For the text-containing cell, return its midpoint in [x, y] coordinate format. 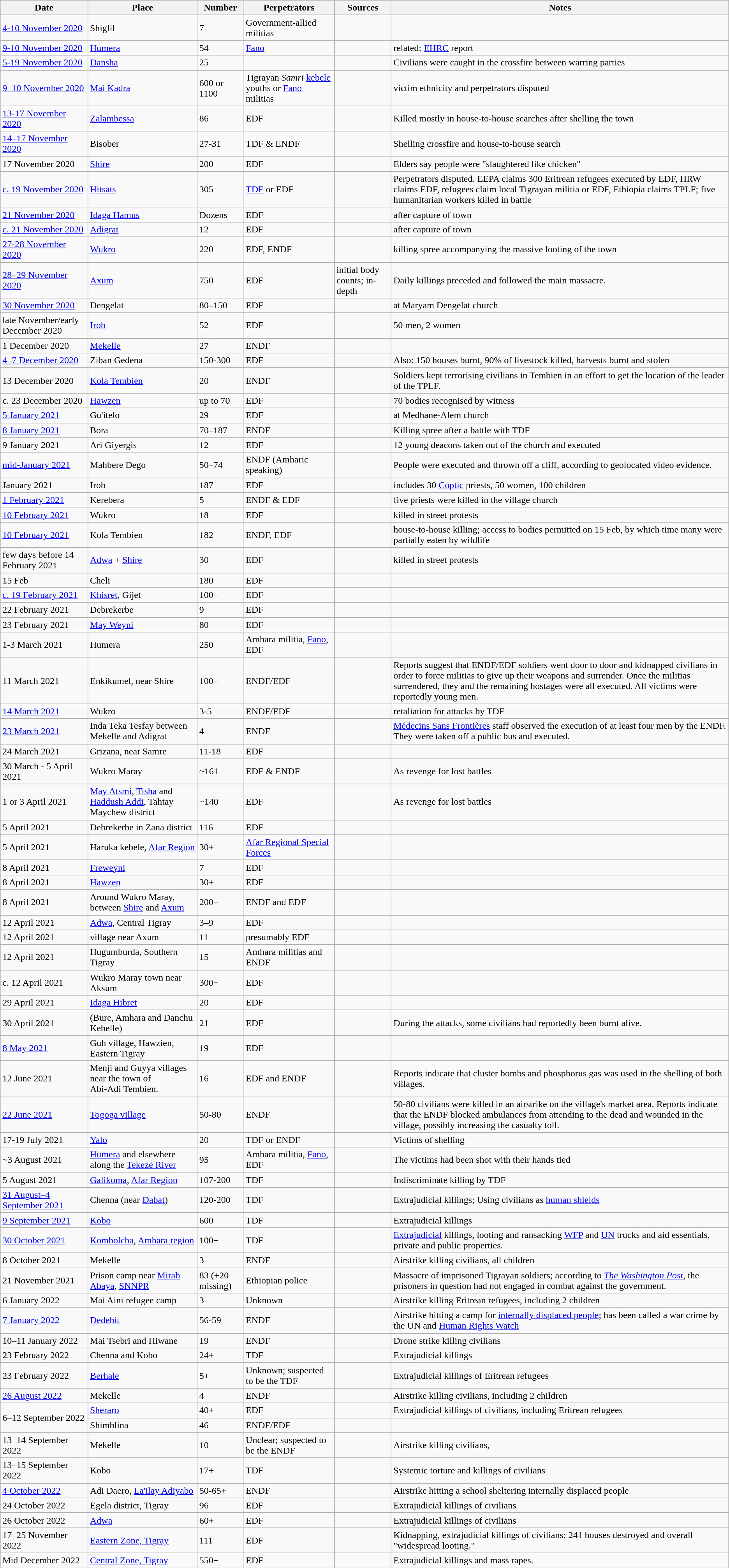
30 [220, 560]
at Maryam Dengelat church [560, 306]
TDF or EDF [289, 189]
15 [220, 958]
182 [220, 535]
52 [220, 325]
21 November 2021 [44, 1280]
21 November 2020 [44, 214]
17 November 2020 [44, 164]
Extrajudicial killings of Eritrean refugees [560, 1376]
8 October 2021 [44, 1260]
Victims of shelling [560, 1140]
ENDF & EDF [289, 500]
Inda Teka Tesfay between Mekelle and Adigrat [143, 731]
23 March 2021 [44, 731]
Adigrat [143, 229]
Airstrike hitting a school sheltering internally displaced people [560, 1491]
7 January 2022 [44, 1320]
Enkikumel, near Shire [143, 680]
4–7 December 2020 [44, 360]
People were executed and thrown off a cliff, according to geolocated video evidence. [560, 465]
Dansha [143, 63]
40+ [220, 1410]
Mid December 2022 [44, 1560]
120-200 [220, 1200]
Wukro Maray [143, 772]
c. 19 February 2021 [44, 595]
Government-allied militias [289, 28]
6 January 2022 [44, 1301]
31 August–4 September 2021 [44, 1200]
13–15 September 2022 [44, 1471]
550+ [220, 1560]
Systemic torture and killings of civilians [560, 1471]
Hugumburda, Southern Tigray [143, 958]
Notes [560, 8]
Ethiopian police [289, 1280]
9–10 November 2020 [44, 88]
ENDF, EDF [289, 535]
initial body counts; in-depth [363, 280]
180 [220, 580]
Menji and Guyya villages near the town ofAbi-Adi Tembien. [143, 1079]
Afar Regional Special Forces [289, 847]
village near Axum [143, 937]
Central Zone, Tigray [143, 1560]
Shire [143, 164]
Berhale [143, 1376]
Also: 150 houses burnt, 90% of livestock killed, harvests burnt and stolen [560, 360]
1-3 March 2021 [44, 645]
8 January 2021 [44, 430]
9 [220, 610]
17–25 November 2022 [44, 1540]
80–150 [220, 306]
Airstrike killing civilians, all children [560, 1260]
50–74 [220, 465]
116 [220, 827]
Bora [143, 430]
Gu'itelo [143, 415]
5 [220, 500]
late November/early December 2020 [44, 325]
Debrekerbe in Zana district [143, 827]
24 October 2022 [44, 1505]
30 October 2021 [44, 1240]
30 November 2020 [44, 306]
95 [220, 1160]
17-19 July 2021 [44, 1140]
Dengelat [143, 306]
mid-January 2021 [44, 465]
Shelling crossfire and house-to-house search [560, 144]
Dozens [220, 214]
4-10 November 2020 [44, 28]
Adwa, Central Tigray [143, 922]
12 June 2021 [44, 1079]
13-17 November 2020 [44, 118]
15 Feb [44, 580]
Grizana, near Samre [143, 751]
Killing spree after a battle with TDF [560, 430]
23 February 2021 [44, 625]
200 [220, 164]
Cheli [143, 580]
Wukro Maray town near Aksum [143, 983]
9-10 November 2020 [44, 48]
Soldiers kept terrorising civilians in Tembien in an effort to get the location of the leader of the TPLF. [560, 381]
5-19 November 2020 [44, 63]
18 [220, 515]
few days before 14 February 2021 [44, 560]
83 (+20 missing) [220, 1280]
Killed mostly in house-to-house searches after shelling the town [560, 118]
Adwa [143, 1520]
27 [220, 346]
1 or 3 April 2021 [44, 802]
14 March 2021 [44, 711]
1 December 2020 [44, 346]
Place [143, 8]
8 May 2021 [44, 1048]
ENDF and EDF [289, 902]
16 [220, 1079]
up to 70 [220, 401]
c. 19 November 2020 [44, 189]
600 [220, 1220]
6–12 September 2022 [44, 1418]
70 bodies recognised by witness [560, 401]
Prison camp near Mirab Abaya, SNNPR [143, 1280]
Tigrayan Samri kebele youths or Fano militias [289, 88]
200+ [220, 902]
111 [220, 1540]
29 April 2021 [44, 1003]
Galikoma, Afar Region [143, 1180]
Shimblina [143, 1425]
Haruka kebele, Afar Region [143, 847]
Kidnapping, extrajudicial killings of civilians; 241 houses destroyed and overall "widespread looting." [560, 1540]
Humera and elsewhere along the Tekezé River [143, 1160]
9 January 2021 [44, 445]
Mai Tsebri and Hiwane [143, 1341]
Debrekerbe [143, 610]
c. 12 April 2021 [44, 983]
Idaga Hamus [143, 214]
Shiglil [143, 28]
26 August 2022 [44, 1396]
Dedebit [143, 1320]
Extrajudicial killings; Using civilians as human shields [560, 1200]
Chenna (near Dabat) [143, 1200]
Airstrike killing civilians, including 2 children [560, 1396]
50-65+ [220, 1491]
80 [220, 625]
EDF and ENDF [289, 1079]
Sheraro [143, 1410]
Adwa + Shire [143, 560]
Reports indicate that cluster bombs and phosphorus gas was used in the shelling of both villages. [560, 1079]
~140 [220, 802]
five priests were killed in the village church [560, 500]
5+ [220, 1376]
killing spree accompanying the massive looting of the town [560, 249]
Adi Daero, La'ilay Adiyabo [143, 1491]
house-to-house killing; access to bodies permitted on 15 Feb, by which time many were partially eaten by wildlife [560, 535]
c. 21 November 2020 [44, 229]
includes 30 Coptic priests, 50 women, 100 children [560, 485]
26 October 2022 [44, 1520]
5 August 2021 [44, 1180]
50-80 [220, 1114]
Sources [363, 8]
1 February 2021 [44, 500]
4 October 2022 [44, 1491]
ENDF (Amharic speaking) [289, 465]
30 April 2021 [44, 1023]
Unknown [289, 1301]
10–11 January 2022 [44, 1341]
14–17 November 2020 [44, 144]
Around Wukro Maray, between Shire and Axum [143, 902]
60+ [220, 1520]
at Medhane-Alem church [560, 415]
Hitsats [143, 189]
Kombolcha, Amhara region [143, 1240]
86 [220, 118]
46 [220, 1425]
750 [220, 280]
Ziban Gedena [143, 360]
3–9 [220, 922]
30 March - 5 April 2021 [44, 772]
Khisret, Gijet [143, 595]
related: EHRC report [560, 48]
10 [220, 1445]
22 February 2021 [44, 610]
56-59 [220, 1320]
Extrajudicial killings of civilians, including Eritrean refugees [560, 1410]
300+ [220, 983]
12 young deacons taken out of the church and executed [560, 445]
24+ [220, 1355]
Mai Aini refugee camp [143, 1301]
Mai Kadra [143, 88]
17+ [220, 1471]
21 [220, 1023]
EDF & ENDF [289, 772]
13 December 2020 [44, 381]
Zalambessa [143, 118]
187 [220, 485]
Médecins Sans Frontières staff observed the execution of at least four men by the ENDF. They were taken off a public bus and executed. [560, 731]
Guh village, Hawzien, Eastern Tigray [143, 1048]
27-28 November 2020 [44, 249]
Mahbere Dego [143, 465]
Eastern Zone, Tigray [143, 1540]
Axum [143, 280]
Airstrike killing civilians, [560, 1445]
70–187 [220, 430]
Indiscriminate killing by TDF [560, 1180]
Chenna and Kobo [143, 1355]
250 [220, 645]
Drone strike killing civilians [560, 1341]
Amhara militias and ENDF [289, 958]
11 March 2021 [44, 680]
Freweyni [143, 867]
Extrajudicial killings, looting and ransacking WFP and UN trucks and aid essentials, private and public properties. [560, 1240]
107-200 [220, 1180]
29 [220, 415]
22 June 2021 [44, 1114]
January 2021 [44, 485]
27-31 [220, 144]
Ari Giyergis [143, 445]
The victims had been shot with their hands tied [560, 1160]
25 [220, 63]
220 [220, 249]
Daily killings preceded and followed the main massacre. [560, 280]
(Bure, Amhara and Danchu Kebelle) [143, 1023]
11-18 [220, 751]
Unknown; suspected to be the TDF [289, 1376]
3-5 [220, 711]
TDF & ENDF [289, 144]
Unclear; suspected to be the ENDF [289, 1445]
presumably EDF [289, 937]
During the attacks, some civilians had reportedly been burnt alive. [560, 1023]
150-300 [220, 360]
Fano [289, 48]
Bisober [143, 144]
Extrajudicial killings and mass rapes. [560, 1560]
Date [44, 8]
Idaga Hibret [143, 1003]
11 [220, 937]
c. 23 December 2020 [44, 401]
28–29 November 2020 [44, 280]
54 [220, 48]
EDF, ENDF [289, 249]
Perpetrators [289, 8]
~3 August 2021 [44, 1160]
600 or 1100 [220, 88]
Togoga village [143, 1114]
Kerebera [143, 500]
Airstrike hitting a camp for internally displaced people; has been called a war crime by the UN and Human Rights Watch [560, 1320]
50 men, 2 women [560, 325]
13–14 September 2022 [44, 1445]
Number [220, 8]
May Weyni [143, 625]
~161 [220, 772]
5 January 2021 [44, 415]
victim ethnicity and perpetrators disputed [560, 88]
retaliation for attacks by TDF [560, 711]
Civilians were caught in the crossfire between warring parties [560, 63]
TDF or ENDF [289, 1140]
Airstrike killing Eritrean refugees, including 2 children [560, 1301]
Yalo [143, 1140]
Egela district, Tigray [143, 1505]
96 [220, 1505]
9 September 2021 [44, 1220]
Elders say people were "slaughtered like chicken" [560, 164]
24 March 2021 [44, 751]
305 [220, 189]
May Atsmi, Tisha and Haddush Addi, Tahtay Maychew district [143, 802]
